Pinpoint the cell where the given text exists, returning its [x, y] midpoint coordinate. 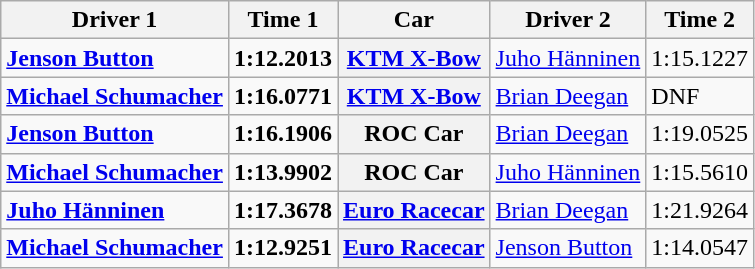
1:17.3678 [282, 210]
Driver 2 [568, 20]
1:19.0525 [700, 134]
1:12.9251 [282, 248]
1:16.1906 [282, 134]
1:12.2013 [282, 58]
1:21.9264 [700, 210]
1:16.0771 [282, 96]
1:13.9902 [282, 172]
Car [414, 20]
Time 1 [282, 20]
Driver 1 [115, 20]
1:14.0547 [700, 248]
1:15.1227 [700, 58]
DNF [700, 96]
Time 2 [700, 20]
1:15.5610 [700, 172]
